Output the [x, y] coordinate of the center of the cell containing the given text.  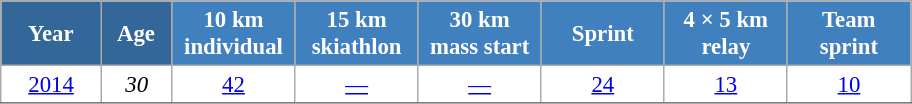
30 [136, 85]
Team sprint [848, 34]
10 km individual [234, 34]
30 km mass start [480, 34]
Sprint [602, 34]
15 km skiathlon [356, 34]
42 [234, 85]
24 [602, 85]
Year [52, 34]
2014 [52, 85]
Age [136, 34]
13 [726, 85]
10 [848, 85]
4 × 5 km relay [726, 34]
